Return the [X, Y] coordinate for the center point of the cell that contains the specified text.  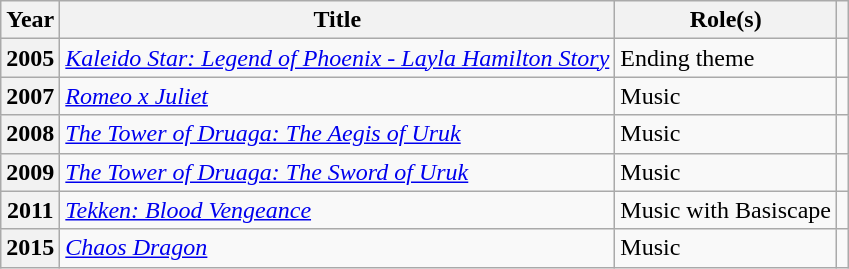
The Tower of Druaga: The Sword of Uruk [338, 172]
2007 [30, 96]
Romeo x Juliet [338, 96]
Tekken: Blood Vengeance [338, 210]
Ending theme [726, 58]
2015 [30, 248]
Kaleido Star: Legend of Phoenix - Layla Hamilton Story [338, 58]
Music with Basiscape [726, 210]
2008 [30, 134]
2005 [30, 58]
Title [338, 20]
2011 [30, 210]
Role(s) [726, 20]
Chaos Dragon [338, 248]
Year [30, 20]
2009 [30, 172]
The Tower of Druaga: The Aegis of Uruk [338, 134]
